Output the [X, Y] coordinate of the center of the cell containing the given text.  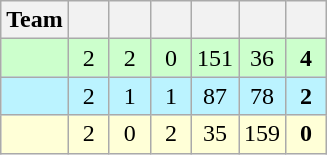
36 [262, 58]
78 [262, 96]
87 [214, 96]
151 [214, 58]
4 [306, 58]
35 [214, 134]
159 [262, 134]
Team [35, 20]
